Locate the cell with the specified text and output its [X, Y] center coordinate. 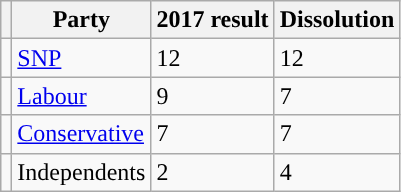
2017 result [212, 20]
Labour [82, 96]
9 [212, 96]
2 [212, 172]
4 [337, 172]
Independents [82, 172]
SNP [82, 58]
Conservative [82, 134]
Party [82, 20]
Dissolution [337, 20]
